Identify which cell holds the provided text, then report its [x, y] central coordinate. 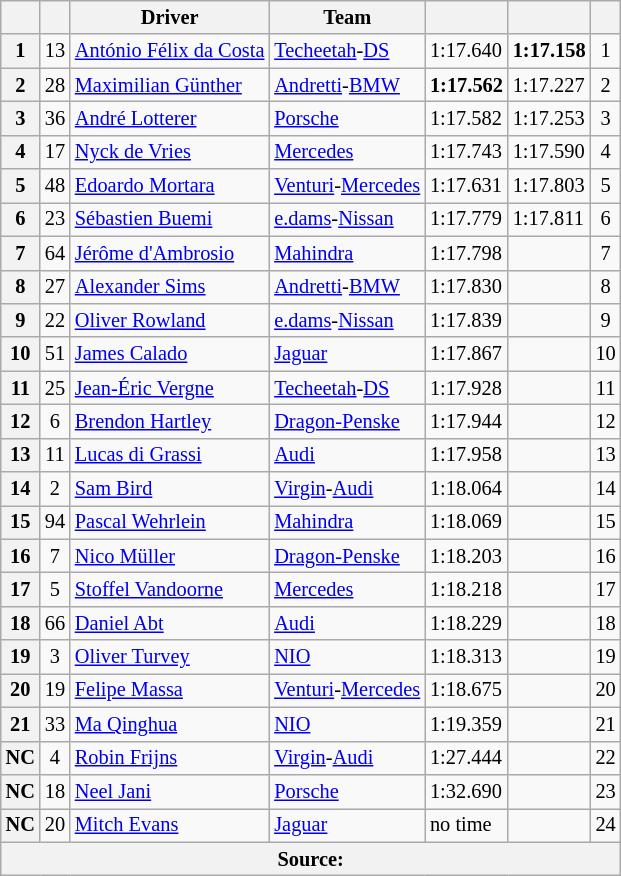
1:17.839 [466, 320]
Sébastien Buemi [170, 219]
1:18.064 [466, 489]
1:17.779 [466, 219]
1:17.958 [466, 455]
André Lotterer [170, 118]
Ma Qinghua [170, 724]
1:17.830 [466, 287]
James Calado [170, 354]
Oliver Turvey [170, 657]
Source: [311, 859]
Robin Frijns [170, 758]
1:17.640 [466, 51]
1:17.562 [466, 85]
Mitch Evans [170, 825]
Nyck de Vries [170, 152]
66 [55, 623]
1:17.631 [466, 186]
Nico Müller [170, 556]
1:18.675 [466, 690]
36 [55, 118]
1:17.867 [466, 354]
1:18.203 [466, 556]
Driver [170, 17]
Felipe Massa [170, 690]
Alexander Sims [170, 287]
1:18.218 [466, 589]
24 [606, 825]
1:18.229 [466, 623]
Oliver Rowland [170, 320]
Maximilian Günther [170, 85]
64 [55, 253]
1:17.944 [466, 421]
Edoardo Mortara [170, 186]
1:19.359 [466, 724]
Sam Bird [170, 489]
1:17.928 [466, 388]
António Félix da Costa [170, 51]
Team [347, 17]
25 [55, 388]
1:17.582 [466, 118]
94 [55, 522]
Brendon Hartley [170, 421]
51 [55, 354]
1:32.690 [466, 791]
Jérôme d'Ambrosio [170, 253]
1:17.803 [550, 186]
Daniel Abt [170, 623]
1:17.743 [466, 152]
1:17.158 [550, 51]
33 [55, 724]
28 [55, 85]
Jean-Éric Vergne [170, 388]
1:18.313 [466, 657]
1:17.590 [550, 152]
Stoffel Vandoorne [170, 589]
Pascal Wehrlein [170, 522]
1:17.253 [550, 118]
48 [55, 186]
1:17.798 [466, 253]
1:17.811 [550, 219]
27 [55, 287]
1:27.444 [466, 758]
1:18.069 [466, 522]
no time [466, 825]
Lucas di Grassi [170, 455]
Neel Jani [170, 791]
1:17.227 [550, 85]
